Extract the [X, Y] coordinate from the center of the cell holding the provided text.  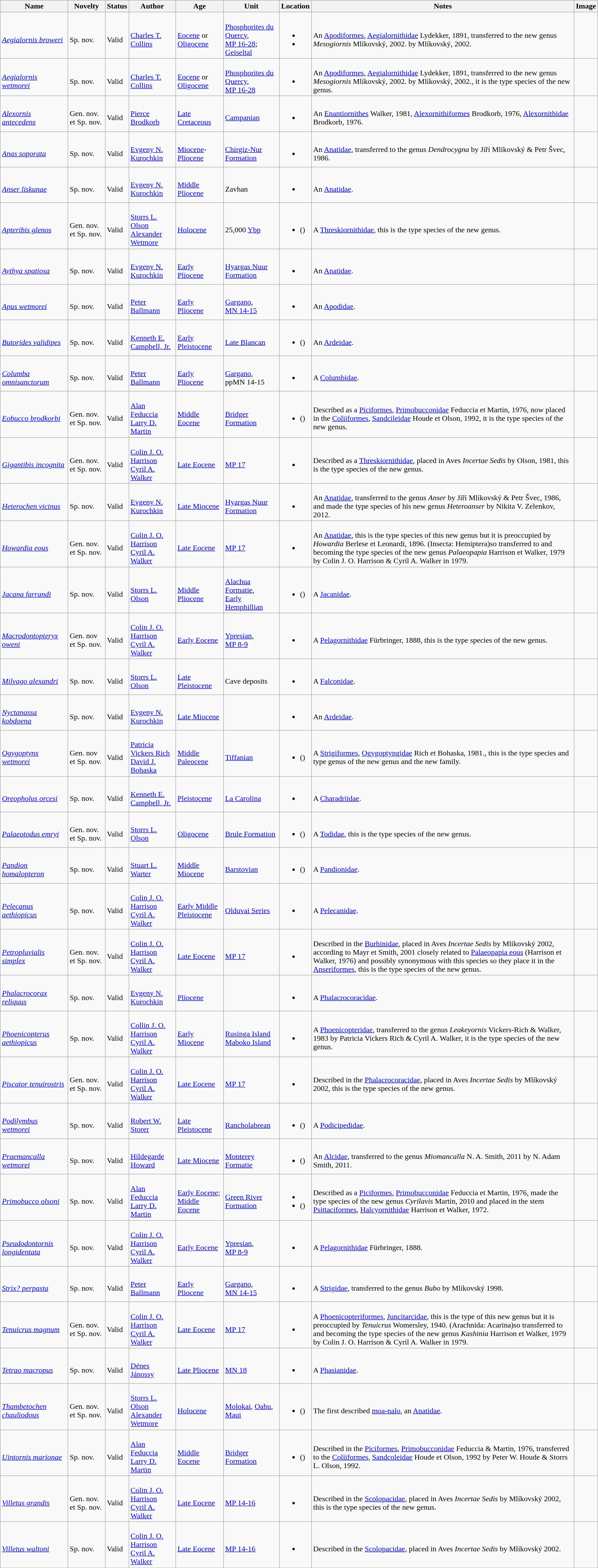
A Pelagornithidae Fürbringer, 1888, this is the type species of the new genus. [443, 636]
Petropluvialis simplex [34, 952]
Aythya spatiosa [34, 267]
Pelecanus aethiopicus [34, 906]
Late Blancan [251, 338]
Aegialornis wetmorei [34, 77]
Alachua Formatie,Early Hemphillian [251, 590]
MN 18 [251, 1366]
Rusinga IslandMaboko Island [251, 1034]
Miocene-Pliocene [199, 149]
Late Pliocene [199, 1366]
25,000 Ybp [251, 226]
Apteribis glenos [34, 226]
Name [34, 6]
Described in the Scolopacidae, placed in Aves Incertae Sedis by Mlíkovský 2002, this is the type species of the new genus. [443, 1499]
Strix? perpasta [34, 1284]
Tiffanian [251, 753]
Primobucco olsoni [34, 1197]
A Podicipedidae. [443, 1121]
La Carolina [251, 794]
Oreopholus orcesi [34, 794]
Howardia eous [34, 544]
Pseudodontornis longidentata [34, 1243]
Patricia Vickers RichDavid J. Bohaska [152, 753]
Dénes Jánossy [152, 1366]
Image [586, 6]
An Enantiornithes Walker, 1981, Alexornithiformes Brodkorb, 1976, Alexornithidae Brodkorb, 1976. [443, 113]
Uintornis marionae [34, 1453]
A Jacanidae. [443, 590]
A Columbidae. [443, 373]
An Apodidae. [443, 302]
Early Pleistocene [199, 338]
Praemancalla wetmorei [34, 1157]
Hildegarde Howard [152, 1157]
Pandion homalopteron [34, 865]
A Pelecanidae. [443, 906]
A Todidae, this is the type species of the new genus. [443, 830]
A Charadriidae. [443, 794]
Location [296, 6]
Apus wetmorei [34, 302]
Author [152, 6]
A Strigiformes, Ogygoptyngidae Rich et Bohaska, 1981., this is the type species and type genus of the new genus and the new family. [443, 753]
Brule Formation [251, 830]
Early Miocene [199, 1034]
Novelty [87, 6]
Monterey Formatie [251, 1157]
Heterochen vicinus [34, 502]
A Falconidae. [443, 677]
Status [117, 6]
Pliocene [199, 993]
Milvago alexandri [34, 677]
Green River Formation [251, 1197]
Middle Paleocene [199, 753]
Anser liskunae [34, 185]
Villetus grandis [34, 1499]
Podilymbus wetmorei [34, 1121]
Campanian [251, 113]
Stuart L. Warter [152, 865]
Ogygoptynx wetmorei [34, 753]
Collin J. O. HarrisonCyril A. Walker [152, 1034]
A Pelagornithidae Fürbringer, 1888. [443, 1243]
Barstovian [251, 865]
Chirgiz-Nur Formation [251, 149]
Aegialornis broweri [34, 35]
Middle Miocene [199, 865]
An Alcidae, transferred to the genus Miomancalla N. A. Smith, 2011 by N. Adam Smith, 2011. [443, 1157]
A Pandionidae. [443, 865]
Molokai, Oahu, Maui [251, 1407]
Columba omnisanctorum [34, 373]
Robert W. Storer [152, 1121]
A Phasianidae. [443, 1366]
An Anatidae, transferred to the genus Dendrocygna by Jíří Mlíkovský & Petr Švec, 1986. [443, 149]
Gigantibis incognita [34, 460]
Unit [251, 6]
Gargano,ppMN 14-15 [251, 373]
A Strigidae, transferred to the genus Bubo by Mlíkovský 1998. [443, 1284]
Olduvai Series [251, 906]
Villetus waltoni [34, 1545]
Described as a Threskiornithidae, placed in Aves Incertae Sedis by Olson, 1981, this is the type species of the new genus. [443, 460]
Early Eocene;Middle Eocene [199, 1197]
Tenuicrus magnum [34, 1325]
Late Cretaceous [199, 113]
Rancholabrean [251, 1121]
Eobucco brodkorbi [34, 414]
Pleistocene [199, 794]
Phalacrocorax reliquus [34, 993]
Butorides validipes [34, 338]
Cave deposits [251, 677]
Early Middle Pleistocene [199, 906]
A Phalacrocoracidae. [443, 993]
Oligocene [199, 830]
Palaeotodus emryi [34, 830]
Tetrao macropus [34, 1366]
Jacana farrandi [34, 590]
Alexornis antecedens [34, 113]
Zavhan [251, 185]
Phoenicopterus aethiopicus [34, 1034]
Notes [443, 6]
Phosphorites du Quercy,MP 16-28;Geiseltal [251, 35]
The first described moa-nalo, an Anatidae. [443, 1407]
Anas soporata [34, 149]
Pierce Brodkorb [152, 113]
Macrodontopteryx oweni [34, 636]
Described in the Phalacrocoracidae, placed in Aves Incertae Sedis by Mlíkovský 2002, this is the type species of the new genus. [443, 1080]
Thambetochen chauliodous [34, 1407]
A Threskiornithidae, this is the type species of the new genus. [443, 226]
Phosphorites du Quercy,MP 16-28 [251, 77]
Age [199, 6]
Described in the Scolopacidae, placed in Aves Incertae Sedis by Mlíkovský 2002. [443, 1545]
An Apodiformes, Aegialornithidae Lydekker, 1891, transferred to the new genus Mesogiornis Mlíkovský, 2002. by Mlíkovský, 2002. [443, 35]
Piscator tenuirostris [34, 1080]
Nyctanassa kobdoena [34, 712]
